Search for the cell housing the specified text and yield its [X, Y] center coordinate. 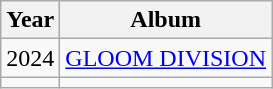
2024 [30, 58]
Album [166, 20]
Year [30, 20]
GLOOM DIVISION [166, 58]
